Find where the given text appears and provide that cell's center as [x, y] coordinate. 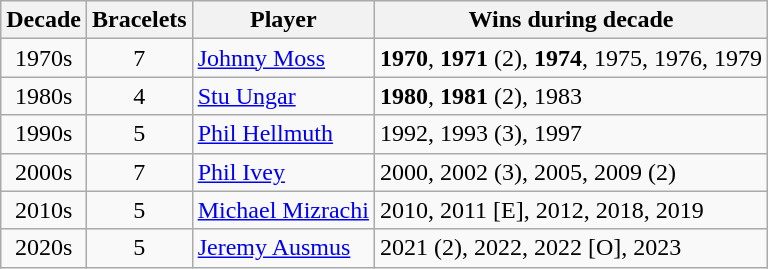
Stu Ungar [283, 96]
2020s [44, 248]
4 [139, 96]
1990s [44, 134]
2021 (2), 2022, 2022 [O], 2023 [570, 248]
1970, 1971 (2), 1974, 1975, 1976, 1979 [570, 58]
Jeremy Ausmus [283, 248]
Michael Mizrachi [283, 210]
2010s [44, 210]
2000, 2002 (3), 2005, 2009 (2) [570, 172]
1970s [44, 58]
1980, 1981 (2), 1983 [570, 96]
Wins during decade [570, 20]
Johnny Moss [283, 58]
Phil Ivey [283, 172]
2000s [44, 172]
Bracelets [139, 20]
1980s [44, 96]
2010, 2011 [E], 2012, 2018, 2019 [570, 210]
Phil Hellmuth [283, 134]
Player [283, 20]
1992, 1993 (3), 1997 [570, 134]
Decade [44, 20]
